Return the [x, y] coordinate for the center point of the cell that contains the specified text.  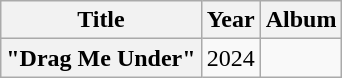
Title [101, 20]
Album [301, 20]
Year [230, 20]
2024 [230, 58]
"Drag Me Under" [101, 58]
